Scan for the cell matching the given text and deliver its [x, y] coordinate at center. 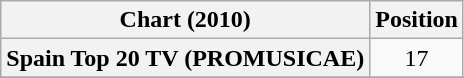
Position [417, 20]
17 [417, 58]
Spain Top 20 TV (PROMUSICAE) [186, 58]
Chart (2010) [186, 20]
